For the text-containing cell, return its midpoint in (x, y) coordinate format. 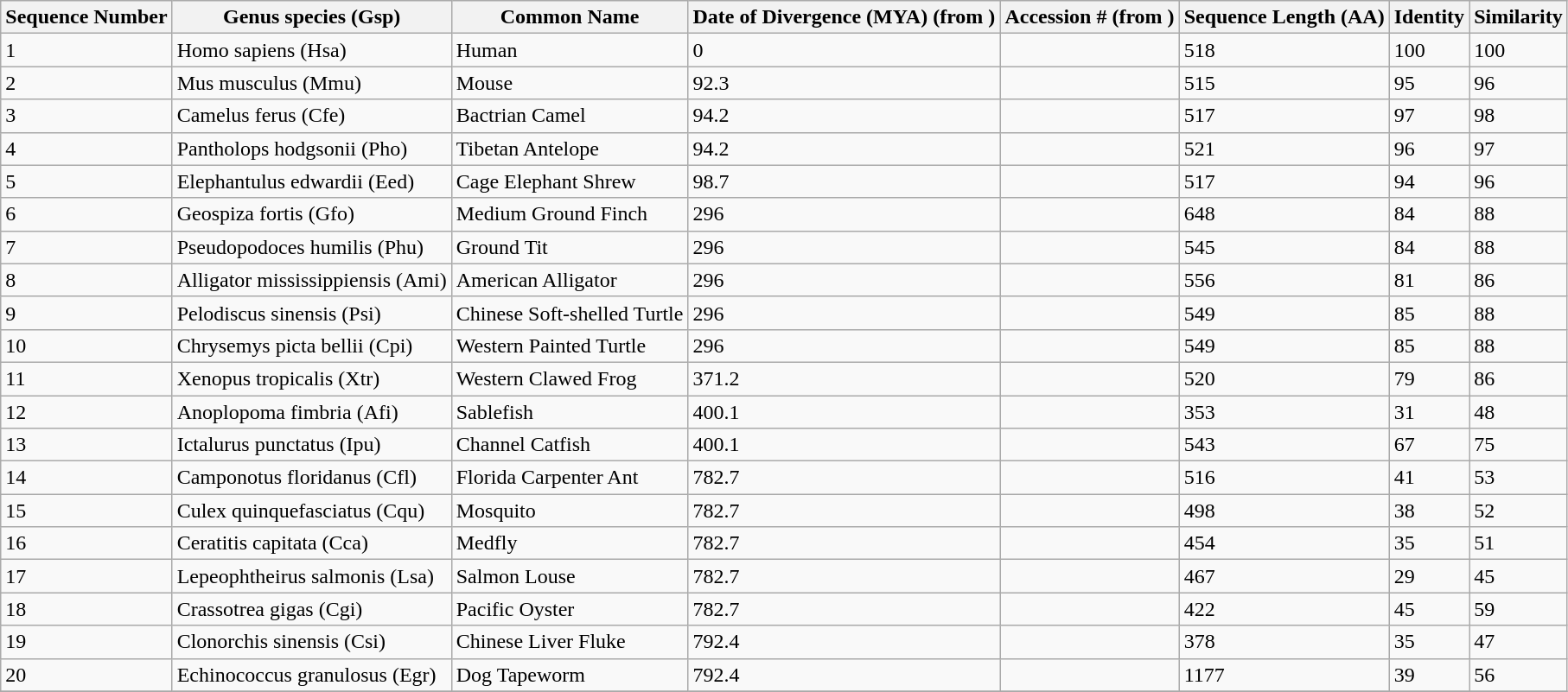
Mouse (570, 83)
Geospiza fortis (Gfo) (311, 214)
52 (1519, 511)
Tibetan Antelope (570, 149)
556 (1284, 280)
Pacific Oyster (570, 609)
Genus species (Gsp) (311, 17)
51 (1519, 543)
Xenopus tropicalis (Xtr) (311, 378)
Chinese Liver Fluke (570, 642)
95 (1429, 83)
Lepeophtheirus salmonis (Lsa) (311, 576)
13 (86, 445)
11 (86, 378)
7 (86, 247)
Camponotus floridanus (Cfl) (311, 478)
Bactrian Camel (570, 116)
79 (1429, 378)
Human (570, 50)
98.7 (844, 181)
59 (1519, 609)
Ground Tit (570, 247)
31 (1429, 412)
94 (1429, 181)
521 (1284, 149)
378 (1284, 642)
Chinese Soft-shelled Turtle (570, 313)
515 (1284, 83)
Elephantulus edwardii (Eed) (311, 181)
Mus musculus (Mmu) (311, 83)
Sequence Length (AA) (1284, 17)
545 (1284, 247)
498 (1284, 511)
Western Painted Turtle (570, 346)
Sablefish (570, 412)
12 (86, 412)
67 (1429, 445)
Dog Tapeworm (570, 675)
Sequence Number (86, 17)
Clonorchis sinensis (Csi) (311, 642)
Accession # (from ) (1089, 17)
39 (1429, 675)
19 (86, 642)
Pantholops hodgsonii (Pho) (311, 149)
53 (1519, 478)
47 (1519, 642)
Echinococcus granulosus (Egr) (311, 675)
29 (1429, 576)
648 (1284, 214)
4 (86, 149)
Pseudopodoces humilis (Phu) (311, 247)
Crassotrea gigas (Cgi) (311, 609)
371.2 (844, 378)
Date of Divergence (MYA) (from ) (844, 17)
467 (1284, 576)
15 (86, 511)
10 (86, 346)
92.3 (844, 83)
81 (1429, 280)
Western Clawed Frog (570, 378)
Identity (1429, 17)
2 (86, 83)
520 (1284, 378)
8 (86, 280)
Similarity (1519, 17)
16 (86, 543)
Homo sapiens (Hsa) (311, 50)
Salmon Louse (570, 576)
1177 (1284, 675)
75 (1519, 445)
Medium Ground Finch (570, 214)
56 (1519, 675)
518 (1284, 50)
Common Name (570, 17)
543 (1284, 445)
Medfly (570, 543)
41 (1429, 478)
454 (1284, 543)
98 (1519, 116)
20 (86, 675)
6 (86, 214)
Anoplopoma fimbria (Afi) (311, 412)
422 (1284, 609)
American Alligator (570, 280)
48 (1519, 412)
Florida Carpenter Ant (570, 478)
14 (86, 478)
Culex quinquefasciatus (Cqu) (311, 511)
Chrysemys picta bellii (Cpi) (311, 346)
3 (86, 116)
Ceratitis capitata (Cca) (311, 543)
9 (86, 313)
Cage Elephant Shrew (570, 181)
38 (1429, 511)
516 (1284, 478)
Camelus ferus (Cfe) (311, 116)
18 (86, 609)
353 (1284, 412)
Mosquito (570, 511)
Channel Catfish (570, 445)
0 (844, 50)
17 (86, 576)
Alligator mississippiensis (Ami) (311, 280)
Pelodiscus sinensis (Psi) (311, 313)
5 (86, 181)
Ictalurus punctatus (Ipu) (311, 445)
1 (86, 50)
